Scan for the cell matching the given text and deliver its (x, y) coordinate at center. 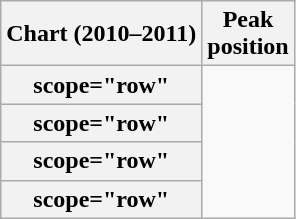
Peakposition (248, 34)
Chart (2010–2011) (102, 34)
